Pinpoint the cell where the given text exists, returning its [X, Y] midpoint coordinate. 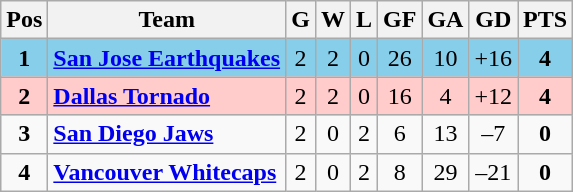
GA [446, 20]
3 [24, 134]
San Jose Earthquakes [167, 58]
1 [24, 58]
26 [399, 58]
GD [494, 20]
L [364, 20]
Team [167, 20]
16 [399, 96]
G [301, 20]
–7 [494, 134]
Vancouver Whitecaps [167, 172]
Dallas Tornado [167, 96]
6 [399, 134]
San Diego Jaws [167, 134]
8 [399, 172]
GF [399, 20]
Pos [24, 20]
W [332, 20]
–21 [494, 172]
29 [446, 172]
PTS [546, 20]
+16 [494, 58]
13 [446, 134]
+12 [494, 96]
10 [446, 58]
